Return (X, Y) of the center of cell containing provided text 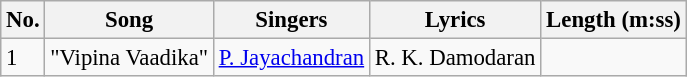
"Vipina Vaadika" (129, 58)
Lyrics (454, 20)
Song (129, 20)
R. K. Damodaran (454, 58)
1 (23, 58)
Length (m:ss) (614, 20)
Singers (291, 20)
No. (23, 20)
P. Jayachandran (291, 58)
